Provide the (X, Y) coordinate of the cell's center where the given text is located.  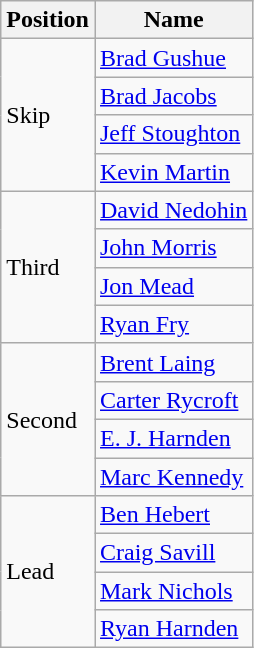
Carter Rycroft (173, 400)
Second (48, 419)
Brad Gushue (173, 58)
Kevin Martin (173, 172)
Position (48, 20)
Jeff Stoughton (173, 134)
Ben Hebert (173, 515)
Marc Kennedy (173, 477)
David Nedohin (173, 210)
Lead (48, 572)
Name (173, 20)
Jon Mead (173, 286)
Brad Jacobs (173, 96)
Mark Nichols (173, 591)
Third (48, 267)
Ryan Harnden (173, 629)
Ryan Fry (173, 324)
John Morris (173, 248)
E. J. Harnden (173, 438)
Craig Savill (173, 553)
Brent Laing (173, 362)
Skip (48, 115)
